Search for the cell housing the specified text and yield its [X, Y] center coordinate. 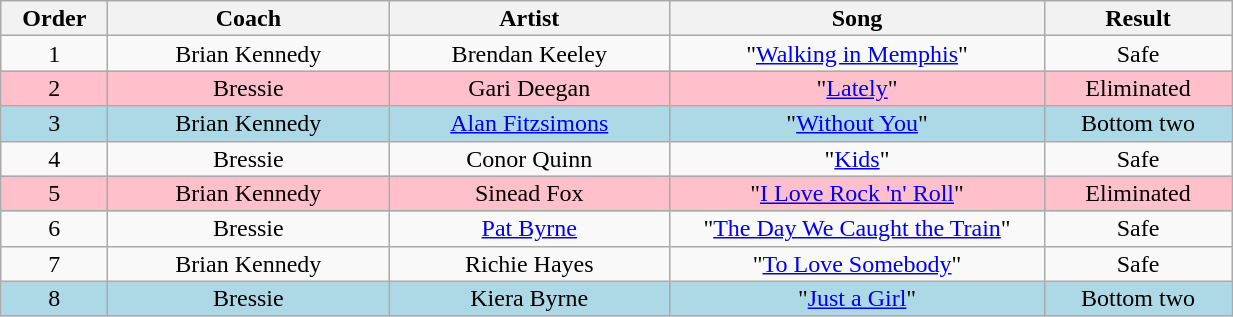
Alan Fitzsimons [530, 124]
"Lately" [858, 88]
Kiera Byrne [530, 298]
"I Love Rock 'n' Roll" [858, 194]
Conor Quinn [530, 158]
Richie Hayes [530, 264]
Song [858, 18]
2 [54, 88]
Pat Byrne [530, 228]
7 [54, 264]
4 [54, 158]
1 [54, 54]
Artist [530, 18]
Coach [248, 18]
"To Love Somebody" [858, 264]
5 [54, 194]
Order [54, 18]
8 [54, 298]
"Just a Girl" [858, 298]
"Without You" [858, 124]
3 [54, 124]
Result [1138, 18]
6 [54, 228]
Sinead Fox [530, 194]
"Kids" [858, 158]
Gari Deegan [530, 88]
"Walking in Memphis" [858, 54]
"The Day We Caught the Train" [858, 228]
Brendan Keeley [530, 54]
